Capture the cell that displays the provided text and extract its [x, y] central coordinate. 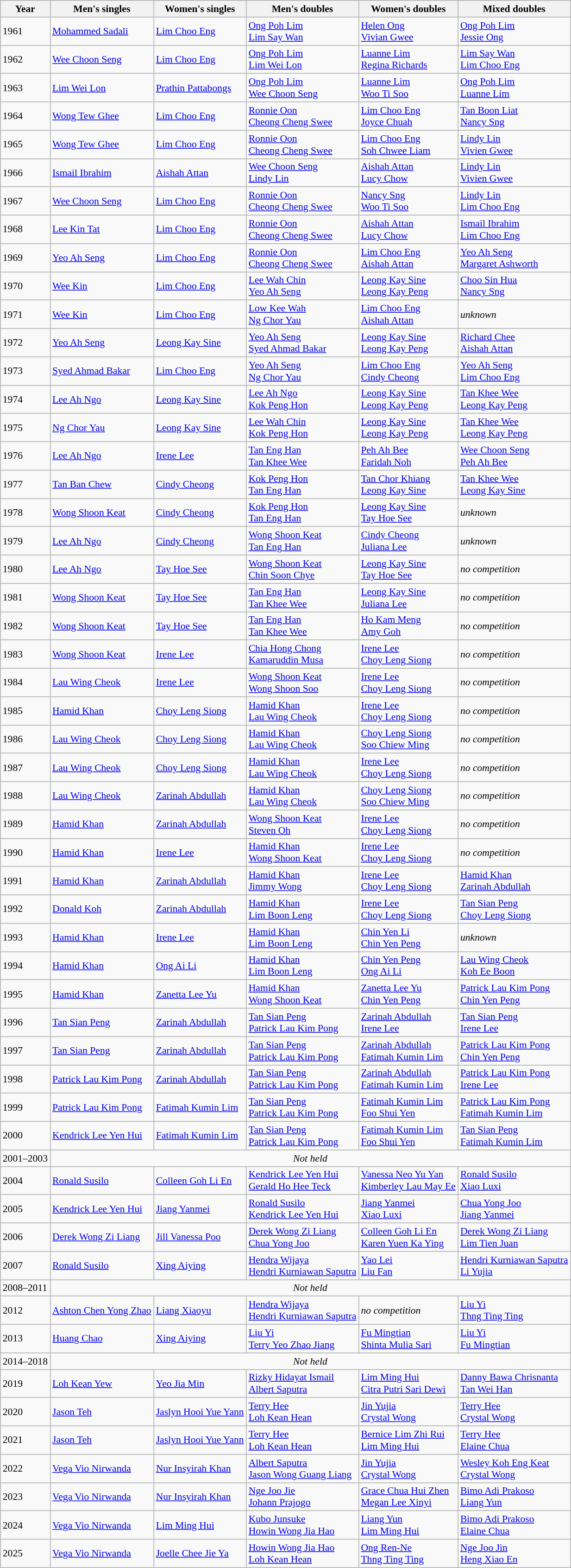
Leong Kay Sine Juliana Lee [408, 598]
Women's singles [200, 9]
1989 [25, 824]
Lim Choo Eng Cindy Cheong [408, 371]
Men's doubles [303, 9]
Donald Koh [102, 909]
Liang Yun Lim Ming Hui [408, 1525]
1974 [25, 399]
Ong Ren-Ne Thng Ting Ting [408, 1553]
1986 [25, 740]
Colleen Goh Li En [200, 1181]
2023 [25, 1497]
Chin Yen Li Chin Yen Peng [408, 938]
2006 [25, 1237]
Danny Bawa Chrisnanta Tan Wei Han [514, 1384]
1967 [25, 201]
Zarinah Abdullah Irene Lee [408, 1022]
Tan Chor Khiang Leong Kay Sine [408, 485]
Nancy Sng Woo Ti Soo [408, 201]
Lim Ming Hui [200, 1525]
2007 [25, 1266]
Jiang Yanmei [200, 1209]
Hendri Kurniawan Saputra Li Yujia [514, 1266]
2005 [25, 1209]
Derek Wong Zi Liang Chua Yong Joo [303, 1237]
1962 [25, 59]
Yeo Ah Seng Lim Choo Eng [514, 371]
2025 [25, 1553]
Liang Xiaoyu [200, 1310]
Ong Ai Li [200, 966]
Helen Ong Vivian Gwee [408, 32]
Men's singles [102, 9]
1996 [25, 1022]
1995 [25, 994]
Loh Kean Yew [102, 1384]
1992 [25, 909]
2000 [25, 1136]
Low Kee Wah Ng Chor Yau [303, 314]
2022 [25, 1469]
Ronald Susilo Kendrick Lee Yen Hui [303, 1209]
Rizky Hidayat Ismail Albert Saputra [303, 1384]
Kendrick Lee Yen Hui Gerald Ho Hee Teck [303, 1181]
Zanetta Lee Yu [200, 994]
Patrick Lau Kim Pong Fatimah Kumin Lim [514, 1107]
Women's doubles [408, 9]
1975 [25, 428]
1993 [25, 938]
Wong Shoon Keat Wong Shoon Soo [303, 683]
Albert Saputra Jason Wong Guang Liang [303, 1469]
Jiang Yanmei Xiao Luxi [408, 1209]
Bimo Adi Prakoso Elaine Chua [514, 1525]
1978 [25, 512]
1981 [25, 598]
1966 [25, 172]
Derek Wong Zi Liang [102, 1237]
Ong Poh Lim Lim Wei Lon [303, 59]
Vanessa Neo Yu Yan Kimberley Lau May Ee [408, 1181]
Lim Wei Lon [102, 88]
Bimo Adi Prakoso Liang Yun [514, 1497]
1970 [25, 286]
1968 [25, 230]
1991 [25, 881]
Hamid Khan Zarinah Abdullah [514, 881]
Lim Ming Hui Citra Putri Sari Dewi [408, 1384]
Kubo Junsuke Howin Wong Jia Hao [303, 1525]
Tan Ban Chew [102, 485]
1999 [25, 1107]
Lim Say Wan Lim Choo Eng [514, 59]
Ong Poh Lim Jessie Ong [514, 32]
1988 [25, 796]
Terry Hee Crystal Wong [514, 1412]
Luanne Lim Regina Richards [408, 59]
Ong Poh Lim Lim Say Wan [303, 32]
1964 [25, 116]
Lim Choo Eng Joyce Chuah [408, 116]
1969 [25, 258]
2020 [25, 1412]
Hamid Khan Jimmy Wong [303, 881]
Huang Chao [102, 1339]
Colleen Goh Li En Karen Yuen Ka Ying [408, 1237]
Lee Ah Ngo Kok Peng Hon [303, 399]
2013 [25, 1339]
1990 [25, 853]
Year [25, 9]
Syed Ahmad Bakar [102, 371]
Grace Chua Hui Zhen Megan Lee Xinyi [408, 1497]
Mohammed Sadali [102, 32]
Tan Boon Liat Nancy Sng [514, 116]
Howin Wong Jia Hao Loh Kean Hean [303, 1553]
Ismail Ibrahim Lim Choo Eng [514, 230]
Patrick Lau Kim Pong Irene Lee [514, 1079]
2008–2011 [25, 1288]
1972 [25, 343]
1977 [25, 485]
1980 [25, 569]
Tan Sian Peng Irene Lee [514, 1022]
1987 [25, 767]
Cindy Cheong Juliana Lee [408, 541]
Choo Sin Hua Nancy Sng [514, 286]
Tan Sian Peng Choy Leng Siong [514, 909]
Luanne Lim Woo Ti Soo [408, 88]
Chua Yong Joo Jiang Yanmei [514, 1209]
2021 [25, 1440]
Derek Wong Zi Liang Lim Tien Juan [514, 1237]
Yeo Ah Seng Syed Ahmad Bakar [303, 343]
Liu Yi Thng Ting Ting [514, 1310]
1976 [25, 456]
Joelle Chee Jie Ya [200, 1553]
Ho Kam Meng Amy Goh [408, 626]
Chia Hong Chong Kamaruddin Musa [303, 654]
2004 [25, 1181]
Bernice Lim Zhi Rui Lim Ming Hui [408, 1440]
Fu Mingtian Shinta Mulia Sari [408, 1339]
Jill Vanessa Poo [200, 1237]
Prathin Pattabongs [200, 88]
Ong Poh Lim Luanne Lim [514, 88]
Yao Lei Liu Fan [408, 1266]
Wee Choon Seng Peh Ah Bee [514, 456]
Ashton Chen Yong Zhao [102, 1310]
1994 [25, 966]
1983 [25, 654]
2001–2003 [25, 1158]
Peh Ah Bee Faridah Noh [408, 456]
Nge Joo Jin Heng Xiao En [514, 1553]
1998 [25, 1079]
Lindy Lin Lim Choo Eng [514, 201]
Mixed doubles [514, 9]
Zanetta Lee Yu Chin Yen Peng [408, 994]
Chin Yen Peng Ong Ai Li [408, 966]
1973 [25, 371]
2024 [25, 1525]
2012 [25, 1310]
1961 [25, 32]
Yeo Jia Min [200, 1384]
Wong Shoon Keat Tan Eng Han [303, 541]
Ronald Susilo Xiao Luxi [514, 1181]
1963 [25, 88]
Ng Chor Yau [102, 428]
Yeo Ah Seng Margaret Ashworth [514, 258]
Yeo Ah Seng Ng Chor Yau [303, 371]
2019 [25, 1384]
1997 [25, 1051]
Aishah Attan [200, 172]
Wee Choon Seng Lindy Lin [303, 172]
Richard Chee Aishah Attan [514, 343]
1982 [25, 626]
Ong Poh Lim Wee Choon Seng [303, 88]
1971 [25, 314]
Liu Yi Fu Mingtian [514, 1339]
Nge Joo Jie Johann Prajogo [303, 1497]
Lee Wah Chin Kok Peng Hon [303, 428]
2014–2018 [25, 1361]
Ismail Ibrahim [102, 172]
Wong Shoon Keat Steven Oh [303, 824]
1979 [25, 541]
Terry Hee Elaine Chua [514, 1440]
1965 [25, 145]
Lau Wing Cheok Koh Ee Boon [514, 966]
Lim Choo Eng Soh Chwee Liam [408, 145]
Liu Yi Terry Yeo Zhao Jiang [303, 1339]
Tan Khee Wee Leong Kay Sine [514, 485]
Wesley Koh Eng Keat Crystal Wong [514, 1469]
Wong Shoon Keat Chin Soon Chye [303, 569]
1984 [25, 683]
Lee Wah Chin Yeo Ah Seng [303, 286]
Lee Kin Tat [102, 230]
1985 [25, 711]
Tan Sian Peng Fatimah Kumin Lim [514, 1136]
